Search for the cell housing the specified text and yield its (X, Y) center coordinate. 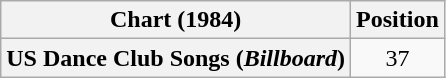
Position (398, 20)
US Dance Club Songs (Billboard) (176, 58)
37 (398, 58)
Chart (1984) (176, 20)
